Extract the (x, y) coordinate from the center of the cell holding the provided text.  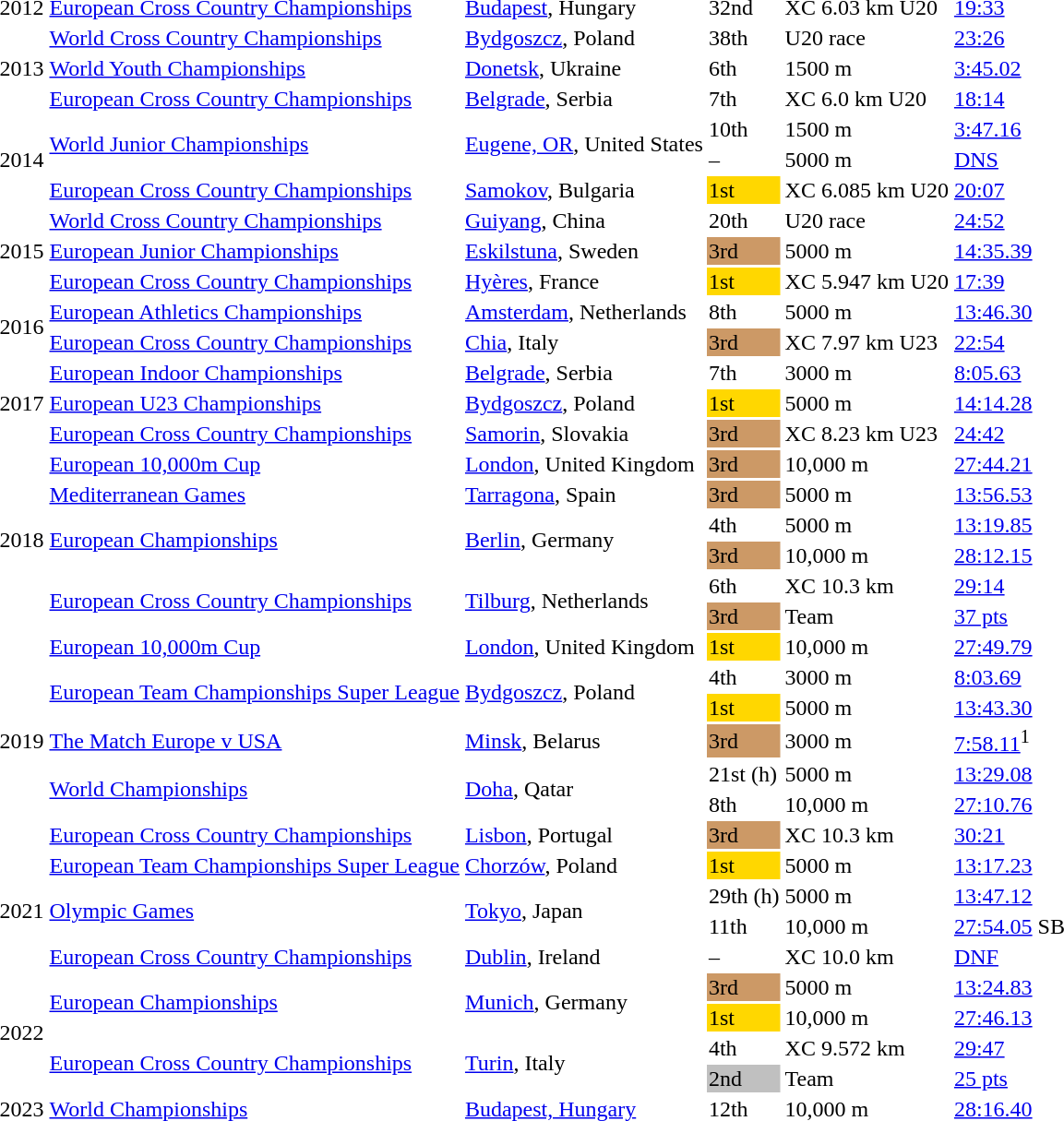
Guiyang, China (583, 221)
Turin, Italy (583, 1063)
European U23 Championships (255, 403)
Mediterranean Games (255, 495)
Doha, Qatar (583, 790)
Eskilstuna, Sweden (583, 251)
Minsk, Belarus (583, 741)
20th (744, 221)
Amsterdam, Netherlands (583, 312)
Dublin, Ireland (583, 957)
Eugene, OR, United States (583, 144)
21st (h) (744, 774)
29th (h) (744, 896)
XC 7.97 km U23 (867, 342)
XC 10.0 km (867, 957)
XC 6.085 km U20 (867, 190)
Chorzów, Poland (583, 865)
European Junior Championships (255, 251)
Munich, Germany (583, 1002)
The Match Europe v USA (255, 741)
XC 5.947 km U20 (867, 281)
Tokyo, Japan (583, 912)
Olympic Games (255, 912)
World Youth Championships (255, 68)
38th (744, 38)
XC 9.572 km (867, 1048)
Hyères, France (583, 281)
European Indoor Championships (255, 373)
Lisbon, Portugal (583, 835)
Tarragona, Spain (583, 495)
World Championships (255, 790)
Donetsk, Ukraine (583, 68)
Tilburg, Netherlands (583, 602)
10th (744, 129)
Chia, Italy (583, 342)
Samorin, Slovakia (583, 434)
World Junior Championships (255, 144)
European Athletics Championships (255, 312)
Berlin, Germany (583, 541)
Samokov, Bulgaria (583, 190)
XC 6.0 km U20 (867, 99)
11th (744, 926)
XC 8.23 km U23 (867, 434)
2nd (744, 1079)
